Return (X, Y) of the center of cell containing provided text 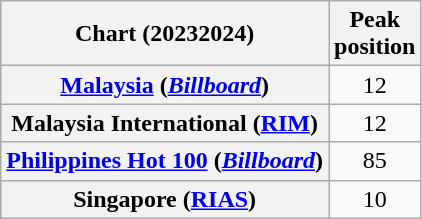
Malaysia International (RIM) (165, 123)
Peakposition (375, 34)
Chart (20232024) (165, 34)
10 (375, 199)
Malaysia (Billboard) (165, 85)
Singapore (RIAS) (165, 199)
Philippines Hot 100 (Billboard) (165, 161)
85 (375, 161)
